Locate the cell with the specified text and output its [X, Y] center coordinate. 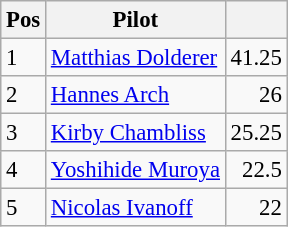
5 [24, 208]
25.25 [256, 133]
Kirby Chambliss [136, 133]
26 [256, 95]
41.25 [256, 58]
22.5 [256, 170]
1 [24, 58]
Pos [24, 20]
Nicolas Ivanoff [136, 208]
Pilot [136, 20]
Matthias Dolderer [136, 58]
22 [256, 208]
Yoshihide Muroya [136, 170]
Hannes Arch [136, 95]
3 [24, 133]
4 [24, 170]
2 [24, 95]
